Extract the [x, y] coordinate from the center of the cell holding the provided text.  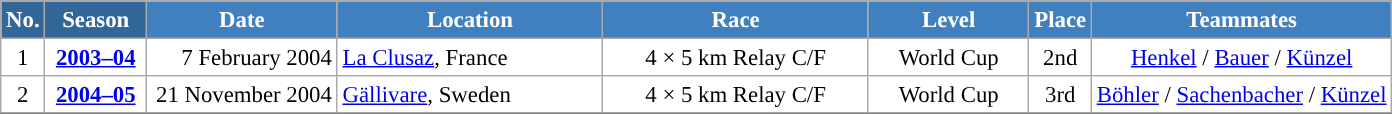
Böhler / Sachenbacher / Künzel [1241, 95]
Gällivare, Sweden [470, 95]
Place [1060, 20]
3rd [1060, 95]
1 [23, 58]
La Clusaz, France [470, 58]
Location [470, 20]
Level [948, 20]
Date [242, 20]
21 November 2004 [242, 95]
7 February 2004 [242, 58]
2004–05 [96, 95]
Season [96, 20]
No. [23, 20]
Teammates [1241, 20]
2 [23, 95]
2nd [1060, 58]
Race [736, 20]
Henkel / Bauer / Künzel [1241, 58]
2003–04 [96, 58]
